Return the (X, Y) coordinate for the center point of the cell that contains the specified text.  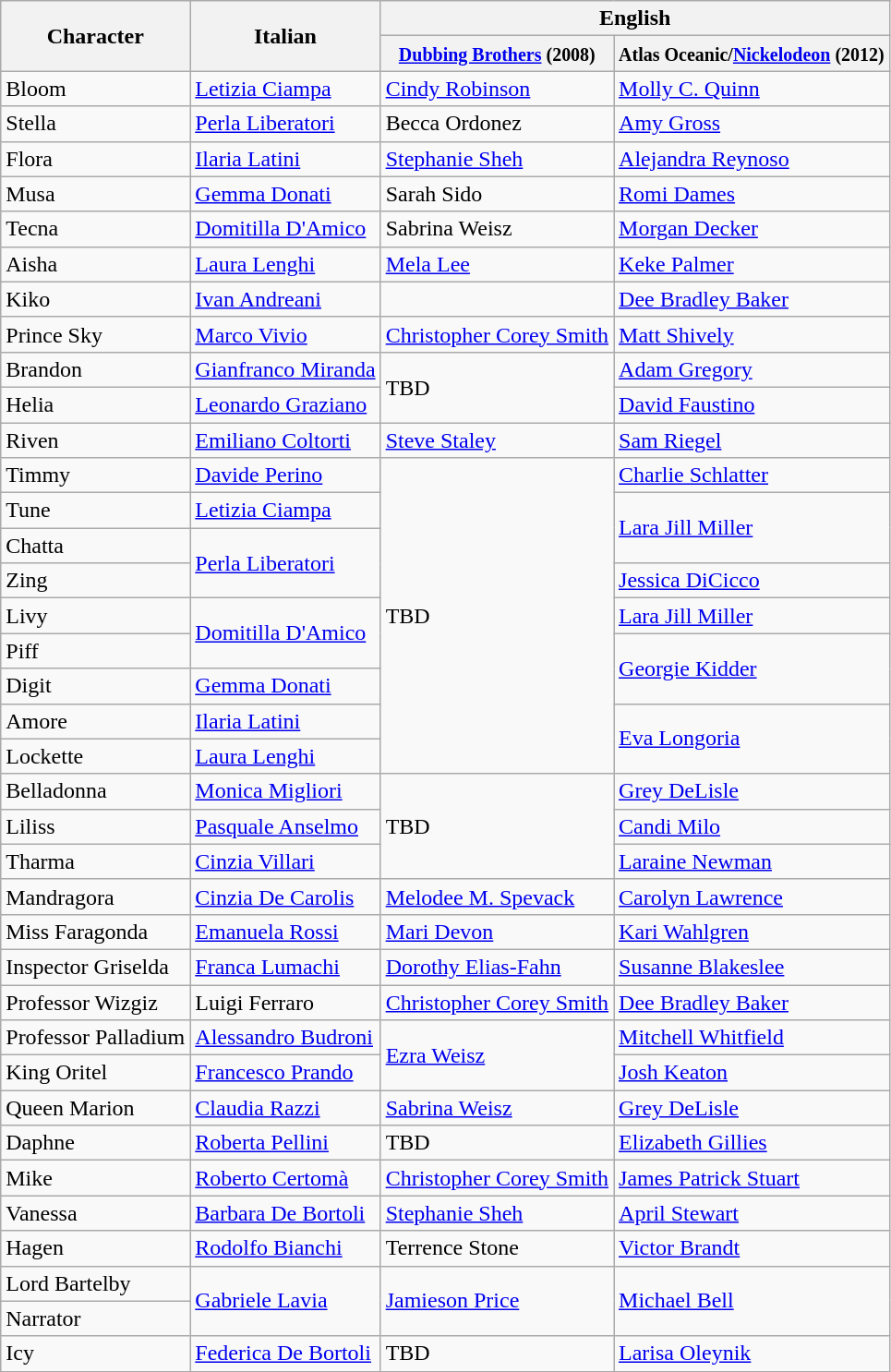
David Faustino (752, 404)
Mandragora (96, 897)
Melodee M. Spevack (497, 897)
Laraine Newman (752, 861)
Franca Lumachi (285, 967)
Digit (96, 686)
Kari Wahlgren (752, 932)
Tharma (96, 861)
James Patrick Stuart (752, 1178)
Zing (96, 581)
Helia (96, 404)
Tecna (96, 229)
Marco Vivio (285, 334)
English (635, 18)
Francesco Prando (285, 1073)
Queen Marion (96, 1108)
Dubbing Brothers (2008) (497, 54)
Amore (96, 721)
Musa (96, 194)
Rodolfo Bianchi (285, 1248)
Daphne (96, 1143)
Chatta (96, 546)
Pasquale Anselmo (285, 826)
Ezra Weisz (497, 1055)
Bloom (96, 89)
Hagen (96, 1248)
Vanessa (96, 1213)
Miss Faragonda (96, 932)
Eva Longoria (752, 739)
Mike (96, 1178)
Cindy Robinson (497, 89)
Prince Sky (96, 334)
Charlie Schlatter (752, 475)
Gabriele Lavia (285, 1301)
Federica De Bortoli (285, 1354)
Mitchell Whitfield (752, 1038)
Emiliano Coltorti (285, 440)
April Stewart (752, 1213)
Leonardo Graziano (285, 404)
Michael Bell (752, 1301)
Livy (96, 616)
Sarah Sido (497, 194)
Matt Shively (752, 334)
Italian (285, 36)
Alejandra Reynoso (752, 159)
Jessica DiCicco (752, 581)
Stella (96, 124)
Molly C. Quinn (752, 89)
Alessandro Budroni (285, 1038)
Mela Lee (497, 264)
Georgie Kidder (752, 668)
Liliss (96, 826)
Becca Ordonez (497, 124)
King Oritel (96, 1073)
Susanne Blakeslee (752, 967)
Cinzia Villari (285, 861)
Amy Gross (752, 124)
Inspector Griselda (96, 967)
Sam Riegel (752, 440)
Mari Devon (497, 932)
Elizabeth Gillies (752, 1143)
Kiko (96, 299)
Emanuela Rossi (285, 932)
Brandon (96, 369)
Flora (96, 159)
Davide Perino (285, 475)
Morgan Decker (752, 229)
Carolyn Lawrence (752, 897)
Adam Gregory (752, 369)
Luigi Ferraro (285, 1002)
Dorothy Elias-Fahn (497, 967)
Steve Staley (497, 440)
Tune (96, 511)
Gianfranco Miranda (285, 369)
Victor Brandt (752, 1248)
Ivan Andreani (285, 299)
Candi Milo (752, 826)
Cinzia De Carolis (285, 897)
Icy (96, 1354)
Professor Wizgiz (96, 1002)
Professor Palladium (96, 1038)
Keke Palmer (752, 264)
Claudia Razzi (285, 1108)
Monica Migliori (285, 791)
Riven (96, 440)
Atlas Oceanic/Nickelodeon (2012) (752, 54)
Romi Dames (752, 194)
Lockette (96, 756)
Larisa Oleynik (752, 1354)
Belladonna (96, 791)
Roberta Pellini (285, 1143)
Roberto Certomà (285, 1178)
Josh Keaton (752, 1073)
Narrator (96, 1318)
Jamieson Price (497, 1301)
Aisha (96, 264)
Piff (96, 651)
Lord Bartelby (96, 1283)
Terrence Stone (497, 1248)
Timmy (96, 475)
Barbara De Bortoli (285, 1213)
Character (96, 36)
